Search for the cell housing the specified text and yield its (X, Y) center coordinate. 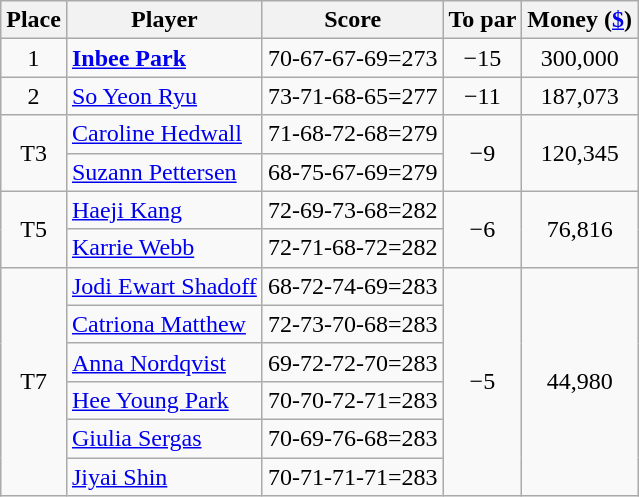
Jodi Ewart Shadoff (164, 286)
70-71-71-71=283 (352, 477)
70-70-72-71=283 (352, 400)
Catriona Matthew (164, 324)
2 (34, 96)
Hee Young Park (164, 400)
1 (34, 58)
So Yeon Ryu (164, 96)
76,816 (580, 229)
Anna Nordqvist (164, 362)
−11 (482, 96)
Giulia Sergas (164, 438)
70-69-76-68=283 (352, 438)
Jiyai Shin (164, 477)
Player (164, 20)
Place (34, 20)
69-72-72-70=283 (352, 362)
Money ($) (580, 20)
T3 (34, 153)
−9 (482, 153)
72-71-68-72=282 (352, 248)
Karrie Webb (164, 248)
70-67-67-69=273 (352, 58)
Caroline Hedwall (164, 134)
−5 (482, 381)
−6 (482, 229)
Suzann Pettersen (164, 172)
300,000 (580, 58)
Score (352, 20)
44,980 (580, 381)
T5 (34, 229)
71-68-72-68=279 (352, 134)
−15 (482, 58)
T7 (34, 381)
68-72-74-69=283 (352, 286)
72-69-73-68=282 (352, 210)
Haeji Kang (164, 210)
120,345 (580, 153)
Inbee Park (164, 58)
68-75-67-69=279 (352, 172)
73-71-68-65=277 (352, 96)
187,073 (580, 96)
72-73-70-68=283 (352, 324)
To par (482, 20)
